Return the [x, y] coordinate for the center point of the cell that contains the specified text.  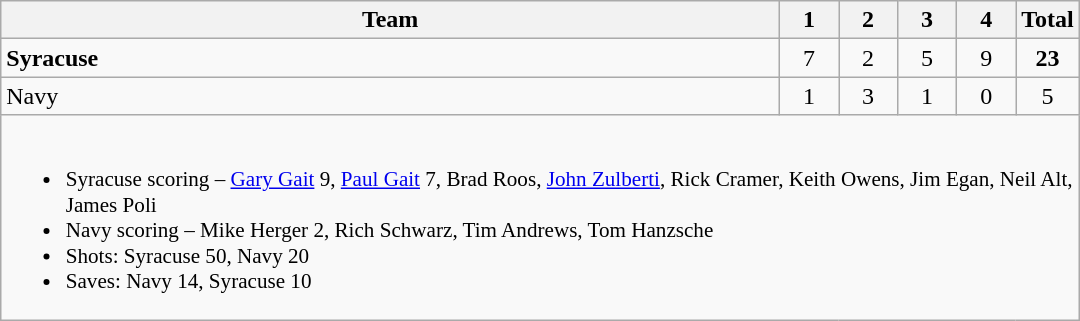
4 [986, 20]
23 [1048, 58]
Total [1048, 20]
Team [390, 20]
Syracuse [390, 58]
0 [986, 96]
7 [808, 58]
Navy [390, 96]
9 [986, 58]
